From the cell containing the given text, extract its center point as [X, Y] coordinate. 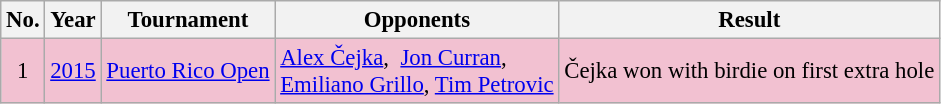
Year [73, 20]
1 [23, 72]
Alex Čejka, Jon Curran, Emiliano Grillo, Tim Petrovic [417, 72]
Result [750, 20]
Puerto Rico Open [188, 72]
2015 [73, 72]
Tournament [188, 20]
Opponents [417, 20]
No. [23, 20]
Čejka won with birdie on first extra hole [750, 72]
